Pinpoint the cell where the given text exists, returning its [X, Y] midpoint coordinate. 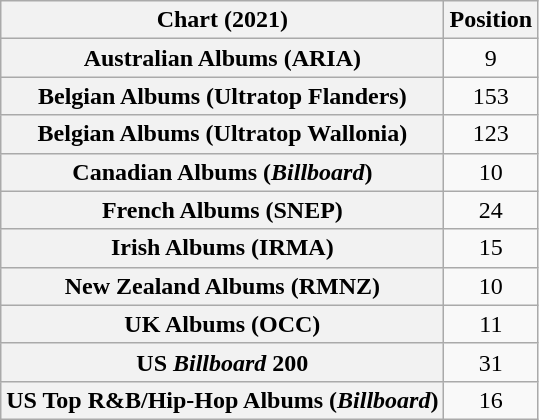
16 [491, 400]
Canadian Albums (Billboard) [222, 172]
Australian Albums (ARIA) [222, 58]
UK Albums (OCC) [222, 324]
New Zealand Albums (RMNZ) [222, 286]
11 [491, 324]
Irish Albums (IRMA) [222, 248]
Chart (2021) [222, 20]
US Billboard 200 [222, 362]
153 [491, 96]
15 [491, 248]
Belgian Albums (Ultratop Wallonia) [222, 134]
24 [491, 210]
French Albums (SNEP) [222, 210]
US Top R&B/Hip-Hop Albums (Billboard) [222, 400]
123 [491, 134]
9 [491, 58]
Position [491, 20]
Belgian Albums (Ultratop Flanders) [222, 96]
31 [491, 362]
